For the text-containing cell, return its midpoint in [X, Y] coordinate format. 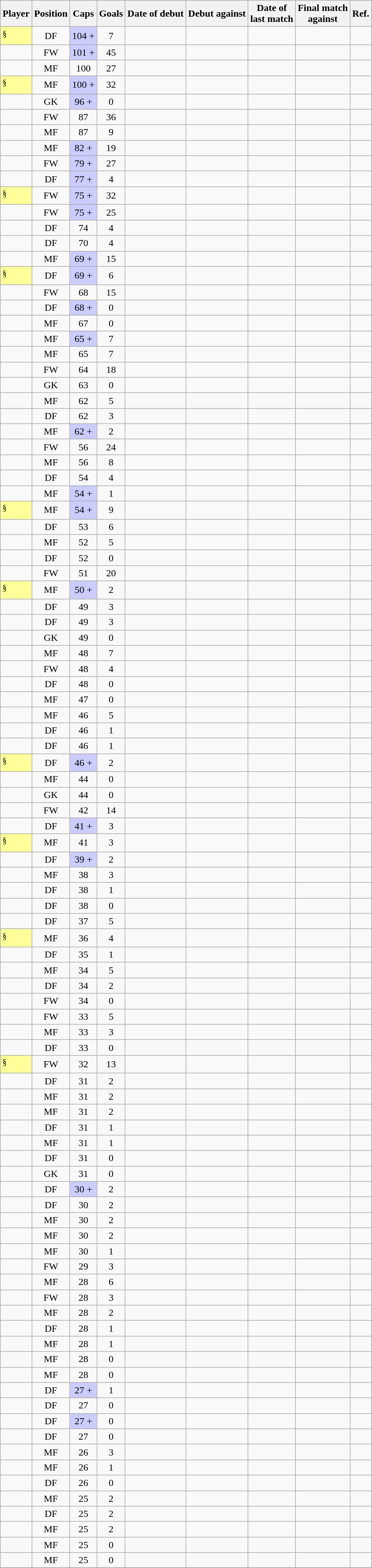
68 [84, 292]
53 [84, 527]
41 [84, 842]
Debut against [217, 14]
Ref. [361, 14]
Goals [111, 14]
63 [84, 385]
100 [84, 68]
8 [111, 462]
67 [84, 323]
Final matchagainst [323, 14]
46 + [84, 763]
20 [111, 573]
42 [84, 810]
101 + [84, 52]
100 + [84, 84]
82 + [84, 148]
Date of debut [156, 14]
51 [84, 573]
18 [111, 370]
Caps [84, 14]
37 [84, 921]
19 [111, 148]
41 + [84, 826]
Position [51, 14]
64 [84, 370]
13 [111, 1064]
96 + [84, 102]
30 + [84, 1189]
29 [84, 1267]
47 [84, 699]
24 [111, 447]
65 + [84, 339]
65 [84, 354]
54 [84, 478]
14 [111, 810]
Date oflast match [272, 14]
50 + [84, 590]
70 [84, 243]
35 [84, 955]
39 + [84, 859]
45 [111, 52]
Player [16, 14]
74 [84, 228]
68 + [84, 308]
104 + [84, 36]
79 + [84, 163]
62 + [84, 431]
77 + [84, 179]
